Capture the cell that displays the provided text and extract its (x, y) central coordinate. 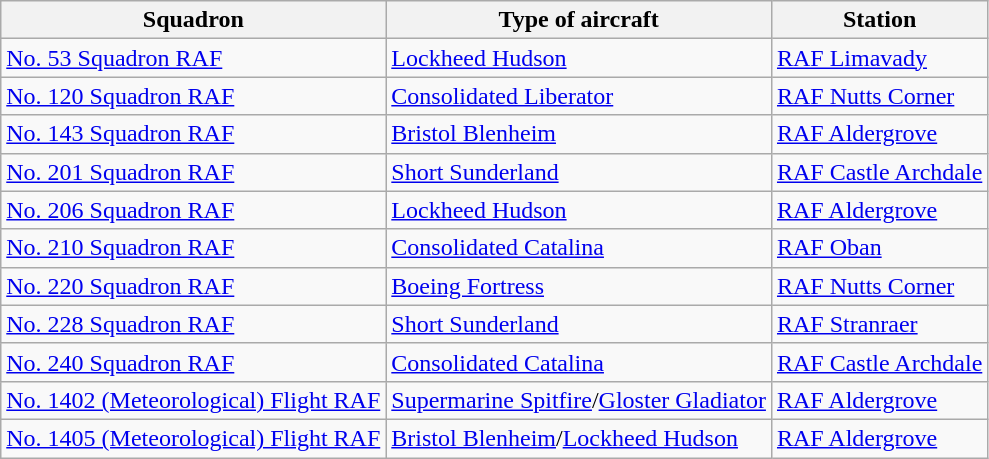
RAF Stranraer (879, 324)
Station (879, 20)
No. 1405 (Meteorological) Flight RAF (194, 438)
Bristol Blenheim (579, 134)
Boeing Fortress (579, 286)
No. 143 Squadron RAF (194, 134)
No. 206 Squadron RAF (194, 210)
No. 53 Squadron RAF (194, 58)
No. 210 Squadron RAF (194, 248)
Bristol Blenheim/Lockheed Hudson (579, 438)
RAF Limavady (879, 58)
Supermarine Spitfire/Gloster Gladiator (579, 400)
Consolidated Liberator (579, 96)
No. 201 Squadron RAF (194, 172)
No. 1402 (Meteorological) Flight RAF (194, 400)
Type of aircraft (579, 20)
RAF Oban (879, 248)
No. 240 Squadron RAF (194, 362)
No. 120 Squadron RAF (194, 96)
Squadron (194, 20)
No. 228 Squadron RAF (194, 324)
No. 220 Squadron RAF (194, 286)
